Determine the (x, y) coordinate at the center of the cell enclosing the given text.  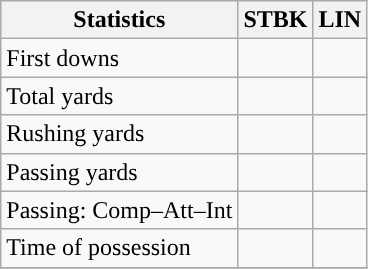
Time of possession (120, 248)
LIN (340, 20)
Passing yards (120, 172)
Passing: Comp–Att–Int (120, 210)
First downs (120, 58)
STBK (276, 20)
Statistics (120, 20)
Rushing yards (120, 134)
Total yards (120, 96)
